Scan for the cell matching the given text and deliver its (x, y) coordinate at center. 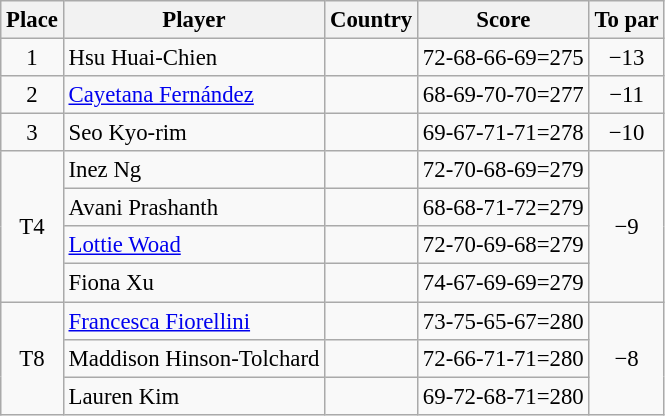
72-70-68-69=279 (504, 170)
Cayetana Fernández (194, 95)
Avani Prashanth (194, 208)
T4 (32, 226)
Lauren Kim (194, 396)
To par (626, 20)
72-70-69-68=279 (504, 245)
−11 (626, 95)
68-68-71-72=279 (504, 208)
Player (194, 20)
T8 (32, 358)
Lottie Woad (194, 245)
Hsu Huai-Chien (194, 58)
1 (32, 58)
74-67-69-69=279 (504, 283)
72-68-66-69=275 (504, 58)
3 (32, 133)
Score (504, 20)
Seo Kyo-rim (194, 133)
−13 (626, 58)
69-72-68-71=280 (504, 396)
Francesca Fiorellini (194, 321)
Place (32, 20)
2 (32, 95)
69-67-71-71=278 (504, 133)
−10 (626, 133)
Fiona Xu (194, 283)
68-69-70-70=277 (504, 95)
−8 (626, 358)
Inez Ng (194, 170)
72-66-71-71=280 (504, 358)
Country (372, 20)
−9 (626, 226)
73-75-65-67=280 (504, 321)
Maddison Hinson-Tolchard (194, 358)
